Locate the cell with the specified text and output its [X, Y] center coordinate. 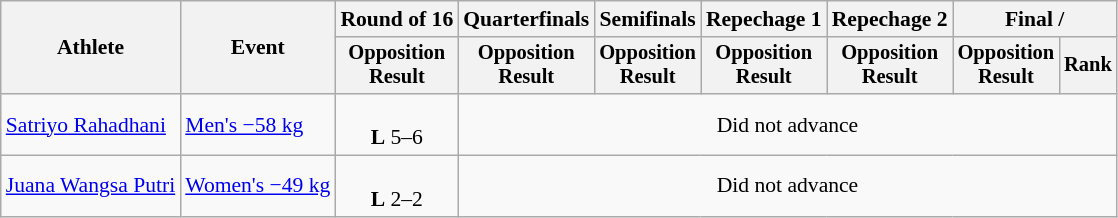
Men's −58 kg [258, 124]
Semifinals [648, 19]
Final / [1035, 19]
L 5–6 [396, 124]
Juana Wangsa Putri [90, 186]
Satriyo Rahadhani [90, 124]
Event [258, 48]
Quarterfinals [526, 19]
Round of 16 [396, 19]
Rank [1088, 66]
Repechage 1 [764, 19]
Athlete [90, 48]
Repechage 2 [890, 19]
Women's −49 kg [258, 186]
L 2–2 [396, 186]
